Output the [X, Y] coordinate of the center of the cell containing the given text.  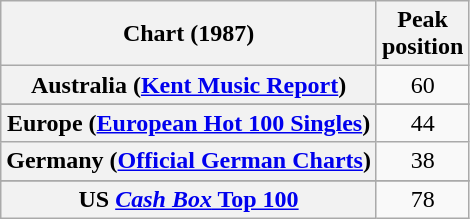
Europe (European Hot 100 Singles) [189, 123]
Peakposition [422, 34]
60 [422, 85]
Chart (1987) [189, 34]
Australia (Kent Music Report) [189, 85]
38 [422, 161]
78 [422, 199]
US Cash Box Top 100 [189, 199]
44 [422, 123]
Germany (Official German Charts) [189, 161]
